Find where the given text appears and provide that cell's center as (x, y) coordinate. 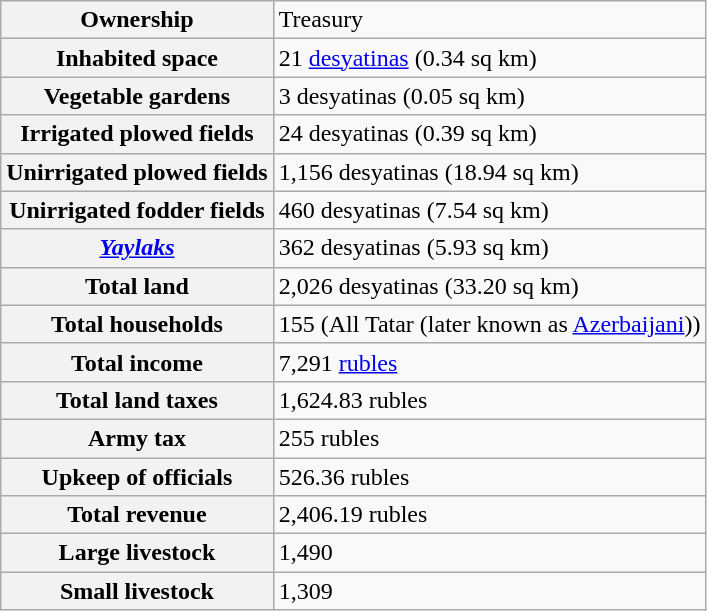
2,026 desyatinas (33.20 sq km) (490, 286)
Yaylaks (137, 248)
2,406.19 rubles (490, 515)
155 (All Tatar (later known as Azerbaijani)) (490, 324)
Army tax (137, 438)
3 desyatinas (0.05 sq km) (490, 96)
Vegetable gardens (137, 96)
526.36 rubles (490, 477)
Ownership (137, 20)
Total households (137, 324)
Inhabited space (137, 58)
Unirrigated plowed fields (137, 172)
362 desyatinas (5.93 sq km) (490, 248)
1,490 (490, 553)
21 desyatinas (0.34 sq km) (490, 58)
Upkeep of officials (137, 477)
24 desyatinas (0.39 sq km) (490, 134)
460 desyatinas (7.54 sq km) (490, 210)
1,156 desyatinas (18.94 sq km) (490, 172)
Small livestock (137, 591)
Large livestock (137, 553)
7,291 rubles (490, 362)
Irrigated plowed fields (137, 134)
Unirrigated fodder fields (137, 210)
Total income (137, 362)
Treasury (490, 20)
Total land (137, 286)
255 rubles (490, 438)
Total land taxes (137, 400)
Total revenue (137, 515)
1,309 (490, 591)
1,624.83 rubles (490, 400)
